Locate the cell with the specified text and output its [X, Y] center coordinate. 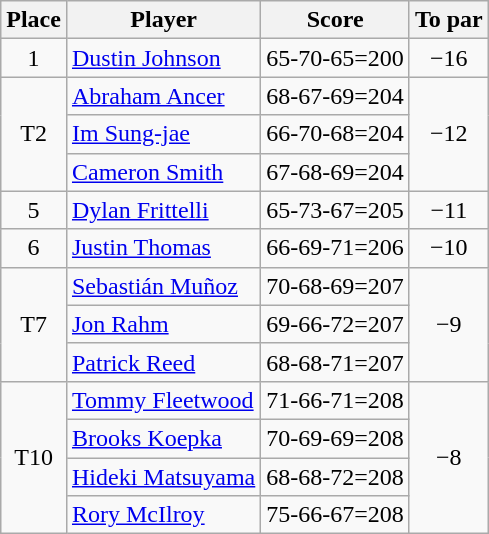
−10 [448, 248]
65-73-67=205 [336, 210]
T2 [34, 134]
Abraham Ancer [163, 96]
70-68-69=207 [336, 286]
−12 [448, 134]
Tommy Fleetwood [163, 400]
67-68-69=204 [336, 172]
−9 [448, 324]
71-66-71=208 [336, 400]
−8 [448, 457]
68-67-69=204 [336, 96]
Sebastián Muñoz [163, 286]
Jon Rahm [163, 324]
69-66-72=207 [336, 324]
−16 [448, 58]
Cameron Smith [163, 172]
Dustin Johnson [163, 58]
Hideki Matsuyama [163, 477]
5 [34, 210]
Im Sung-jae [163, 134]
Rory McIlroy [163, 515]
66-69-71=206 [336, 248]
T7 [34, 324]
6 [34, 248]
T10 [34, 457]
Patrick Reed [163, 362]
1 [34, 58]
Player [163, 20]
Dylan Frittelli [163, 210]
To par [448, 20]
Brooks Koepka [163, 438]
68-68-71=207 [336, 362]
70-69-69=208 [336, 438]
−11 [448, 210]
Justin Thomas [163, 248]
Score [336, 20]
66-70-68=204 [336, 134]
Place [34, 20]
75-66-67=208 [336, 515]
65-70-65=200 [336, 58]
68-68-72=208 [336, 477]
